Identify which cell holds the provided text, then report its [x, y] central coordinate. 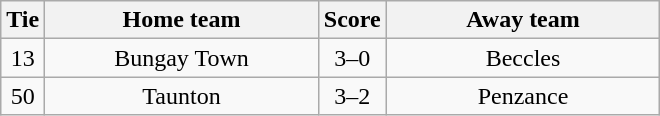
Beccles [523, 58]
Tie [23, 20]
Bungay Town [182, 58]
50 [23, 96]
Taunton [182, 96]
Score [352, 20]
Home team [182, 20]
3–2 [352, 96]
Penzance [523, 96]
3–0 [352, 58]
13 [23, 58]
Away team [523, 20]
